From the cell containing the given text, extract its center point as [x, y] coordinate. 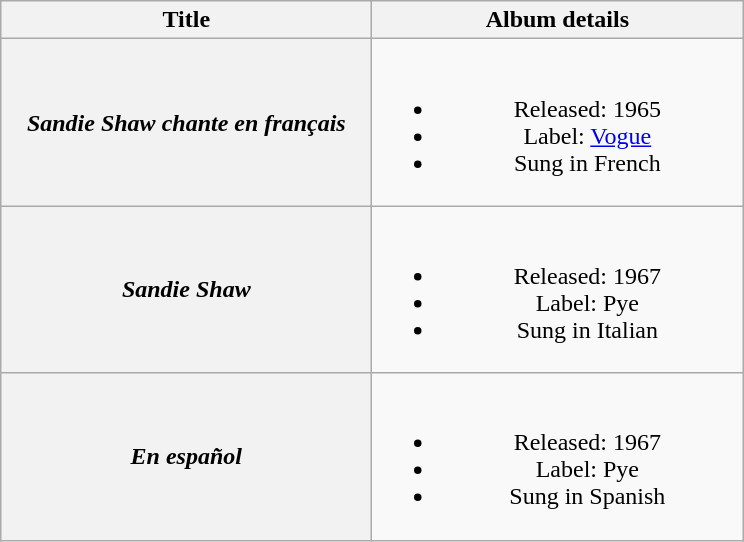
Album details [558, 20]
Title [186, 20]
Released: 1967Label: PyeSung in Spanish [558, 456]
Released: 1967Label: PyeSung in Italian [558, 290]
Sandie Shaw [186, 290]
En español [186, 456]
Released: 1965Label: VogueSung in French [558, 122]
Sandie Shaw chante en français [186, 122]
